Find where the given text appears and provide that cell's center as [X, Y] coordinate. 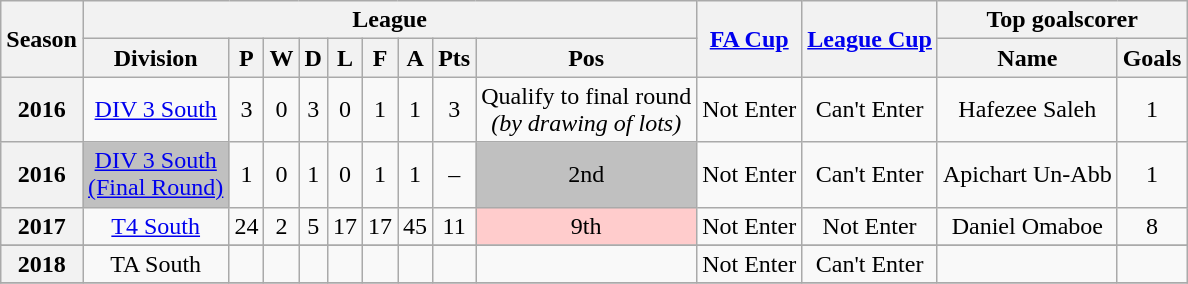
45 [416, 226]
Apichart Un-Abb [1027, 174]
2nd [586, 174]
DIV 3 South (Final Round) [155, 174]
TA South [155, 264]
League [389, 20]
Hafezee Saleh [1027, 110]
Pts [454, 58]
Pos [586, 58]
24 [246, 226]
FA Cup [750, 39]
11 [454, 226]
W [282, 58]
L [344, 58]
8 [1152, 226]
9th [586, 226]
P [246, 58]
Name [1027, 58]
D [313, 58]
Qualify to final round (by drawing of lots) [586, 110]
A [416, 58]
2018 [42, 264]
Division [155, 58]
F [380, 58]
Goals [1152, 58]
Daniel Omaboe [1027, 226]
DIV 3 South [155, 110]
2017 [42, 226]
Top goalscorer [1062, 20]
T4 South [155, 226]
League Cup [870, 39]
Season [42, 39]
2 [282, 226]
– [454, 174]
5 [313, 226]
